Determine the (X, Y) coordinate at the center of the cell enclosing the given text.  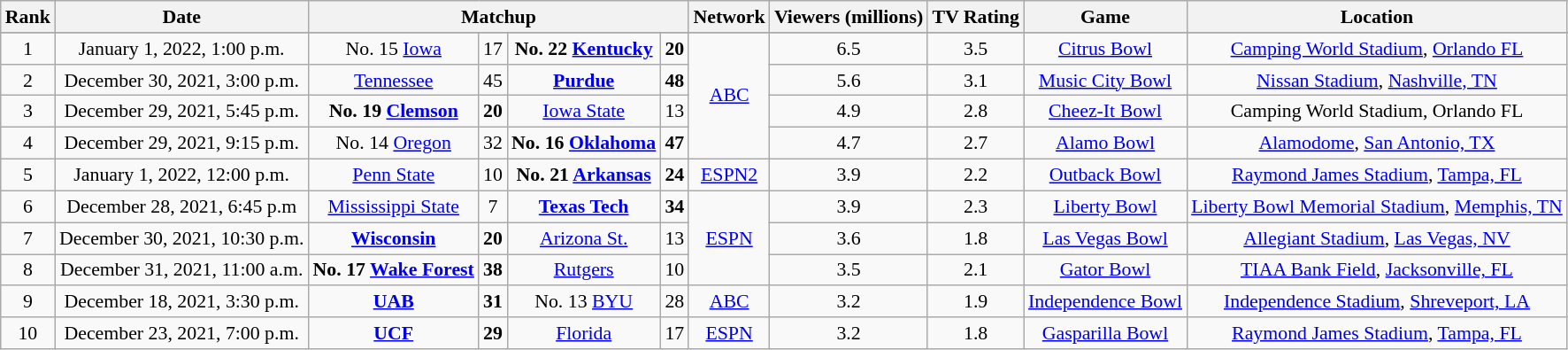
December 29, 2021, 5:45 p.m. (182, 111)
38 (493, 269)
45 (493, 80)
2.2 (975, 175)
2.8 (975, 111)
UAB (393, 301)
Alamodome, San Antonio, TX (1377, 143)
UCF (393, 332)
Citrus Bowl (1105, 48)
Rutgers (584, 269)
5 (28, 175)
2.7 (975, 143)
January 1, 2022, 12:00 p.m. (182, 175)
2.1 (975, 269)
6.5 (849, 48)
Tennessee (393, 80)
Liberty Bowl Memorial Stadium, Memphis, TN (1377, 206)
December 30, 2021, 3:00 p.m. (182, 80)
December 23, 2021, 7:00 p.m. (182, 332)
29 (493, 332)
1.9 (975, 301)
8 (28, 269)
TV Rating (975, 16)
No. 15 Iowa (393, 48)
Matchup (498, 16)
2 (28, 80)
4.7 (849, 143)
Network (729, 16)
Gator Bowl (1105, 269)
28 (674, 301)
Gasparilla Bowl (1105, 332)
No. 19 Clemson (393, 111)
Date (182, 16)
No. 16 Oklahoma (584, 143)
47 (674, 143)
Independence Bowl (1105, 301)
3.6 (849, 237)
9 (28, 301)
Florida (584, 332)
Allegiant Stadium, Las Vegas, NV (1377, 237)
3.1 (975, 80)
5.6 (849, 80)
31 (493, 301)
6 (28, 206)
Rank (28, 16)
Cheez-It Bowl (1105, 111)
Purdue (584, 80)
Mississippi State (393, 206)
Nissan Stadium, Nashville, TN (1377, 80)
Texas Tech (584, 206)
Iowa State (584, 111)
December 29, 2021, 9:15 p.m. (182, 143)
TIAA Bank Field, Jacksonville, FL (1377, 269)
Wisconsin (393, 237)
3 (28, 111)
No. 14 Oregon (393, 143)
December 18, 2021, 3:30 p.m. (182, 301)
Independence Stadium, Shreveport, LA (1377, 301)
32 (493, 143)
Las Vegas Bowl (1105, 237)
No. 13 BYU (584, 301)
Game (1105, 16)
January 1, 2022, 1:00 p.m. (182, 48)
Outback Bowl (1105, 175)
4 (28, 143)
Location (1377, 16)
December 30, 2021, 10:30 p.m. (182, 237)
Arizona St. (584, 237)
Alamo Bowl (1105, 143)
No. 21 Arkansas (584, 175)
Viewers (millions) (849, 16)
2.3 (975, 206)
December 31, 2021, 11:00 a.m. (182, 269)
34 (674, 206)
No. 17 Wake Forest (393, 269)
No. 22 Kentucky (584, 48)
48 (674, 80)
ESPN2 (729, 175)
1 (28, 48)
24 (674, 175)
4.9 (849, 111)
Penn State (393, 175)
Music City Bowl (1105, 80)
Liberty Bowl (1105, 206)
December 28, 2021, 6:45 p.m (182, 206)
